Capture the cell that displays the provided text and extract its [X, Y] central coordinate. 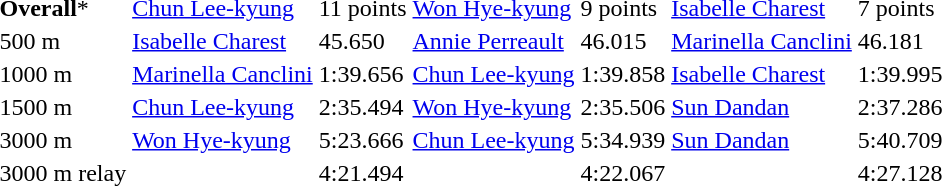
5:23.666 [362, 140]
2:35.506 [623, 107]
1:39.858 [623, 74]
5:34.939 [623, 140]
45.650 [362, 41]
1:39.656 [362, 74]
46.015 [623, 41]
Annie Perreault [494, 41]
2:35.494 [362, 107]
